Identify which cell holds the provided text, then report its (X, Y) central coordinate. 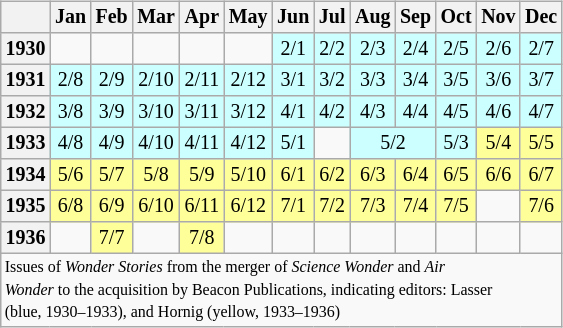
4/12 (248, 144)
2/6 (498, 48)
2/10 (156, 80)
1936 (26, 238)
Mar (156, 18)
1934 (26, 174)
2/5 (456, 48)
Feb (112, 18)
Oct (456, 18)
7/2 (332, 206)
6/12 (248, 206)
Apr (202, 18)
2/12 (248, 80)
6/5 (456, 174)
3/11 (202, 112)
4/11 (202, 144)
Sep (416, 18)
2/4 (416, 48)
2/11 (202, 80)
Dec (541, 18)
Jun (293, 18)
1931 (26, 80)
2/1 (293, 48)
3/1 (293, 80)
7/6 (541, 206)
2/2 (332, 48)
6/6 (498, 174)
3/2 (332, 80)
6/2 (332, 174)
6/9 (112, 206)
3/9 (112, 112)
5/8 (156, 174)
4/3 (372, 112)
4/1 (293, 112)
2/9 (112, 80)
5/3 (456, 144)
3/5 (456, 80)
Nov (498, 18)
1930 (26, 48)
1935 (26, 206)
7/7 (112, 238)
2/7 (541, 48)
7/4 (416, 206)
6/10 (156, 206)
6/3 (372, 174)
3/4 (416, 80)
5/1 (293, 144)
5/4 (498, 144)
5/10 (248, 174)
5/2 (393, 144)
1933 (26, 144)
6/1 (293, 174)
4/7 (541, 112)
6/7 (541, 174)
4/2 (332, 112)
5/5 (541, 144)
4/6 (498, 112)
Jul (332, 18)
4/5 (456, 112)
May (248, 18)
7/5 (456, 206)
6/8 (70, 206)
1932 (26, 112)
5/7 (112, 174)
Jan (70, 18)
3/10 (156, 112)
4/9 (112, 144)
3/7 (541, 80)
5/6 (70, 174)
7/3 (372, 206)
7/8 (202, 238)
7/1 (293, 206)
4/10 (156, 144)
3/3 (372, 80)
3/8 (70, 112)
2/3 (372, 48)
6/4 (416, 174)
3/12 (248, 112)
2/8 (70, 80)
6/11 (202, 206)
3/6 (498, 80)
4/4 (416, 112)
5/9 (202, 174)
4/8 (70, 144)
Aug (372, 18)
